Output the [x, y] coordinate of the center of the cell containing the given text.  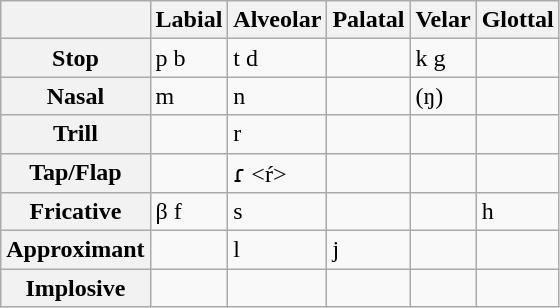
Approximant [76, 250]
Velar [443, 20]
Fricative [76, 212]
Labial [189, 20]
Trill [76, 134]
Tap/Flap [76, 173]
h [518, 212]
s [278, 212]
m [189, 96]
l [278, 250]
Palatal [368, 20]
Alveolar [278, 20]
β f [189, 212]
j [368, 250]
Implosive [76, 288]
Nasal [76, 96]
k g [443, 58]
Glottal [518, 20]
Stop [76, 58]
r [278, 134]
p b [189, 58]
n [278, 96]
ɾ <ŕ> [278, 173]
t d [278, 58]
(ŋ) [443, 96]
